From the cell containing the given text, extract its center point as [X, Y] coordinate. 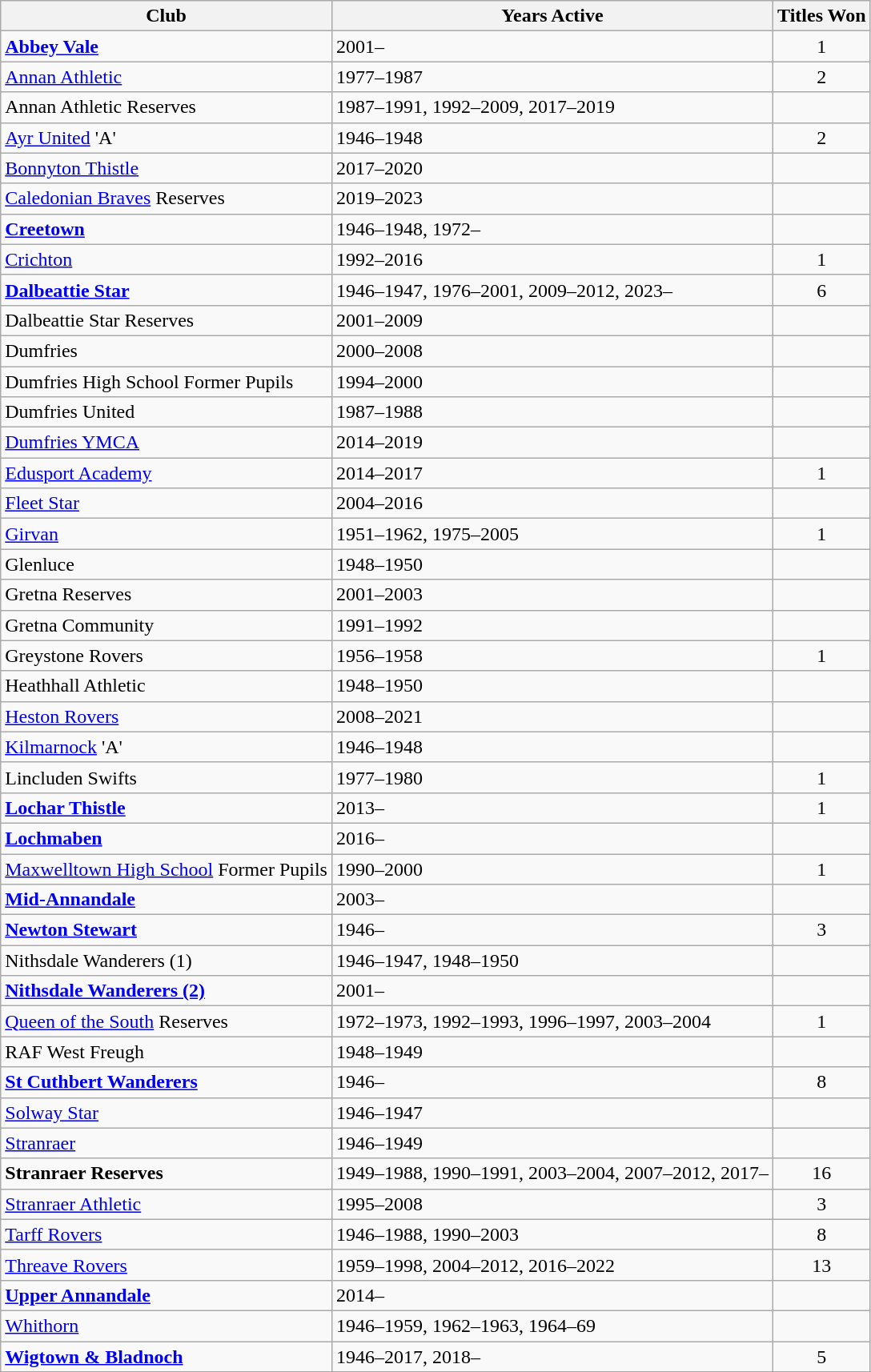
6 [822, 290]
Upper Annandale [167, 1295]
2000–2008 [552, 351]
2019–2023 [552, 199]
Nithsdale Wanderers (2) [167, 991]
1977–1980 [552, 777]
2017–2020 [552, 168]
2014–2017 [552, 473]
Lochmaben [167, 838]
Greystone Rovers [167, 656]
Maxwelltown High School Former Pupils [167, 869]
Girvan [167, 534]
Edusport Academy [167, 473]
2016– [552, 838]
1994–2000 [552, 382]
2001–2003 [552, 595]
Whithorn [167, 1326]
Queen of the South Reserves [167, 1021]
1956–1958 [552, 656]
Bonnyton Thistle [167, 168]
Creetown [167, 229]
5 [822, 1357]
Tarff Rovers [167, 1234]
16 [822, 1173]
Dalbeattie Star Reserves [167, 320]
Caledonian Braves Reserves [167, 199]
RAF West Freugh [167, 1052]
Newton Stewart [167, 930]
1946–1947, 1976–2001, 2009–2012, 2023– [552, 290]
1991–1992 [552, 625]
1946–1948, 1972– [552, 229]
St Cuthbert Wanderers [167, 1082]
1951–1962, 1975–2005 [552, 534]
Solway Star [167, 1113]
1946–1947 [552, 1113]
13 [822, 1265]
Dumfries YMCA [167, 443]
1946–1947, 1948–1950 [552, 961]
1948–1949 [552, 1052]
Titles Won [822, 16]
Abbey Vale [167, 46]
Dumfries High School Former Pupils [167, 382]
1946–1988, 1990–2003 [552, 1234]
Threave Rovers [167, 1265]
Dalbeattie Star [167, 290]
Nithsdale Wanderers (1) [167, 961]
Gretna Reserves [167, 595]
2013– [552, 808]
1946–1949 [552, 1143]
2008–2021 [552, 716]
Kilmarnock 'A' [167, 747]
Club [167, 16]
2001–2009 [552, 320]
Annan Athletic Reserves [167, 107]
1946–2017, 2018– [552, 1357]
Stranraer Reserves [167, 1173]
Lochar Thistle [167, 808]
Mid-Annandale [167, 900]
Years Active [552, 16]
1972–1973, 1992–1993, 1996–1997, 2003–2004 [552, 1021]
Heston Rovers [167, 716]
Lincluden Swifts [167, 777]
1992–2016 [552, 259]
Gretna Community [167, 625]
1987–1991, 1992–2009, 2017–2019 [552, 107]
Stranraer [167, 1143]
1977–1987 [552, 77]
1987–1988 [552, 412]
Stranraer Athletic [167, 1204]
Annan Athletic [167, 77]
Heathhall Athletic [167, 686]
2003– [552, 900]
Dumfries [167, 351]
1995–2008 [552, 1204]
1959–1998, 2004–2012, 2016–2022 [552, 1265]
2014– [552, 1295]
Ayr United 'A' [167, 138]
1990–2000 [552, 869]
1946–1959, 1962–1963, 1964–69 [552, 1326]
2014–2019 [552, 443]
Crichton [167, 259]
Glenluce [167, 564]
1949–1988, 1990–1991, 2003–2004, 2007–2012, 2017– [552, 1173]
Fleet Star [167, 503]
Wigtown & Bladnoch [167, 1357]
Dumfries United [167, 412]
2004–2016 [552, 503]
